Identify which cell holds the provided text, then report its (x, y) central coordinate. 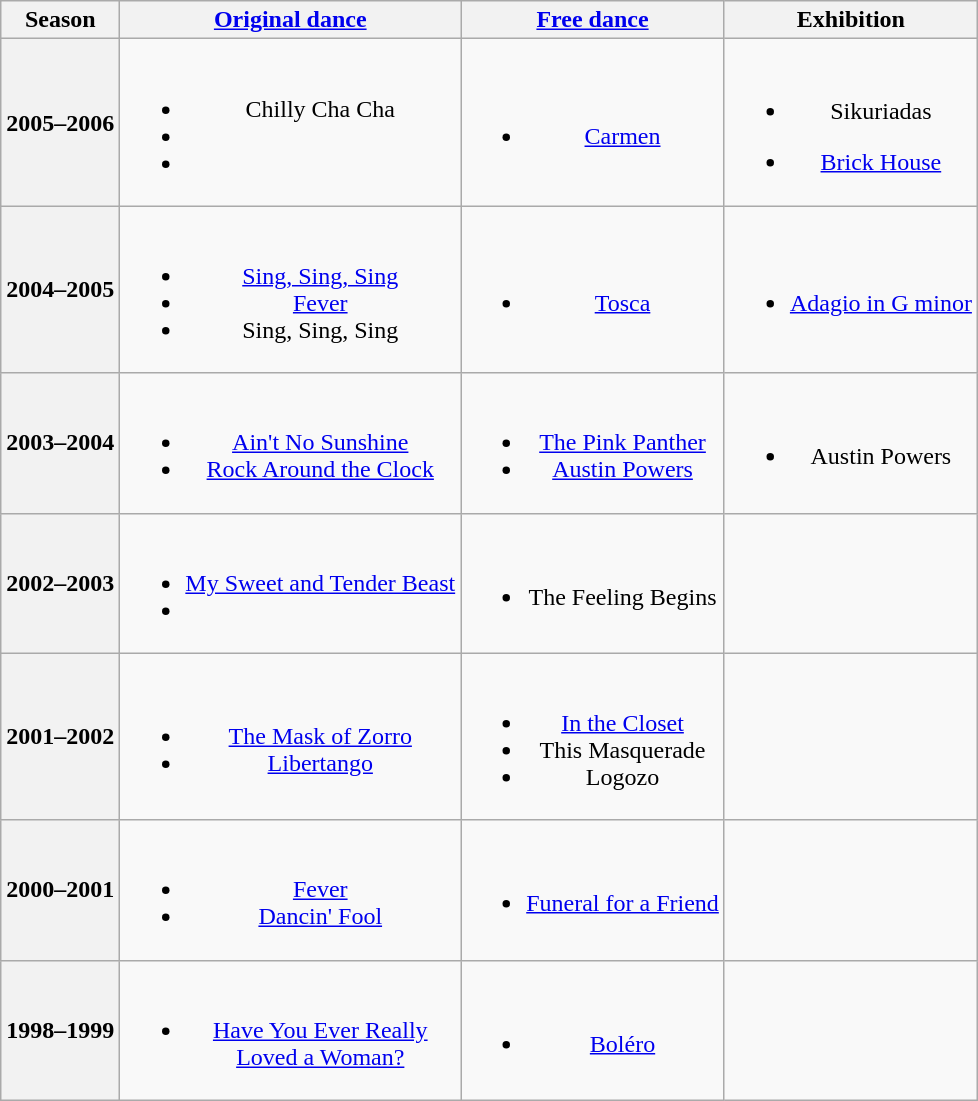
In the Closet This Masquerade Logozo (593, 736)
2003–2004 (60, 443)
The Mask of Zorro Libertango (290, 736)
Sikuriadas Brick House (850, 122)
2005–2006 (60, 122)
Exhibition (850, 20)
Ain't No Sunshine Rock Around the Clock (290, 443)
Free dance (593, 20)
Carmen (593, 122)
Adagio in G minor (850, 290)
Chilly Cha Cha (290, 122)
Tosca (593, 290)
2002–2003 (60, 583)
The Pink Panther Austin Powers (593, 443)
2000–2001 (60, 890)
The Feeling Begins (593, 583)
Boléro (593, 1030)
2001–2002 (60, 736)
Have You Ever Really Loved a Woman? (290, 1030)
Fever Dancin' Fool (290, 890)
Sing, Sing, Sing Fever Sing, Sing, Sing (290, 290)
Original dance (290, 20)
Season (60, 20)
Funeral for a Friend (593, 890)
My Sweet and Tender Beast (290, 583)
Austin Powers (850, 443)
2004–2005 (60, 290)
1998–1999 (60, 1030)
